Provide the (X, Y) coordinate of the cell's center where the given text is located.  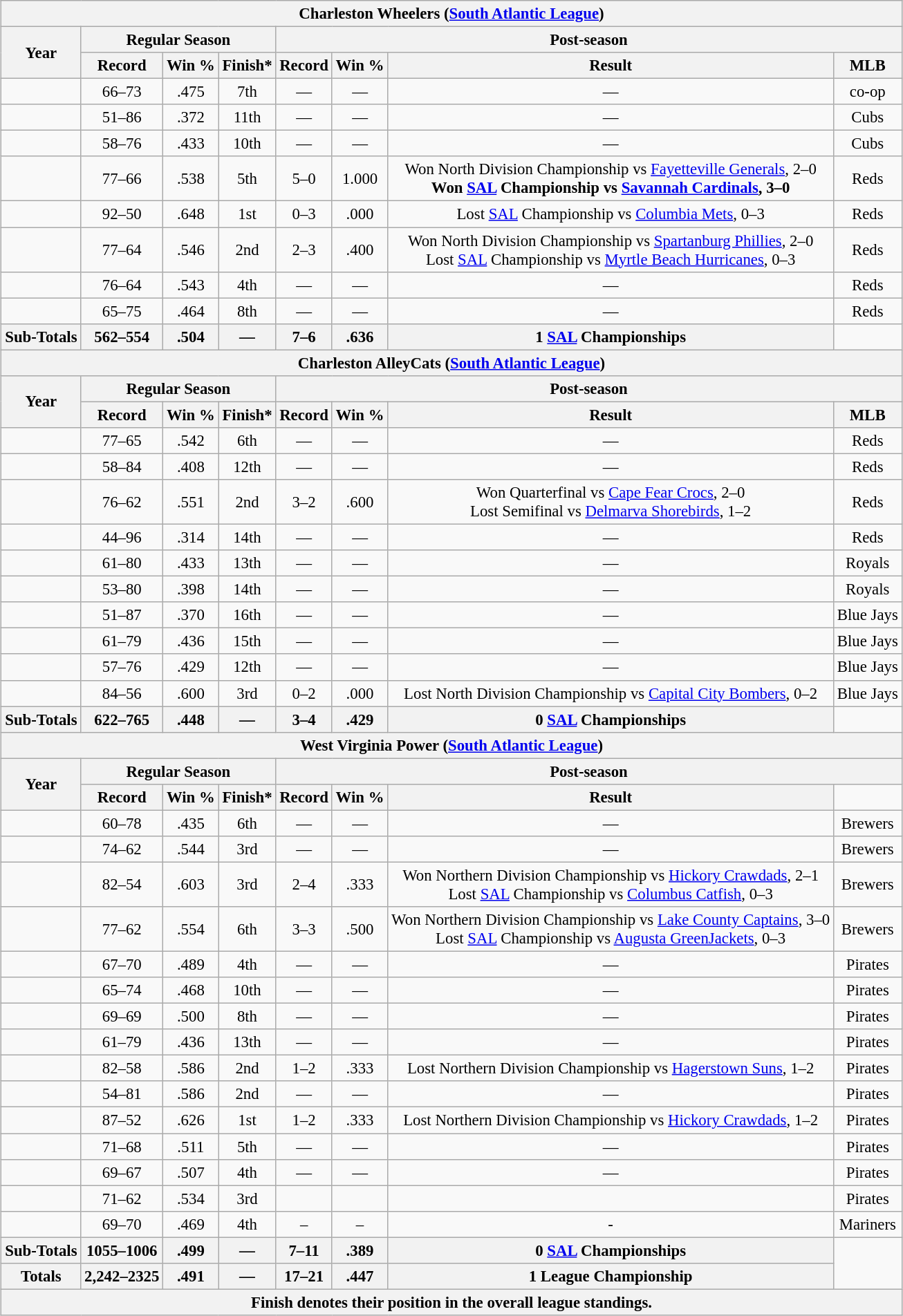
1 League Championship (611, 1277)
82–54 (122, 885)
87–52 (122, 1120)
77–64 (122, 250)
.464 (191, 311)
51–86 (122, 117)
.314 (191, 538)
58–84 (122, 467)
3–4 (304, 720)
2–4 (304, 885)
.370 (191, 615)
2,242–2325 (122, 1277)
co-op (867, 92)
.491 (191, 1277)
58–76 (122, 144)
82–58 (122, 1069)
1.000 (360, 178)
54–81 (122, 1094)
Finish denotes their position in the overall league standings. (451, 1302)
Won North Division Championship vs Spartanburg Phillies, 2–0Lost SAL Championship vs Myrtle Beach Hurricanes, 0–3 (611, 250)
.648 (191, 214)
60–78 (122, 823)
71–62 (122, 1198)
5–0 (304, 178)
77–62 (122, 929)
.554 (191, 929)
Lost North Division Championship vs Capital City Bombers, 0–2 (611, 693)
Won Northern Division Championship vs Lake County Captains, 3–0Lost SAL Championship vs Augusta GreenJackets, 0–3 (611, 929)
.544 (191, 849)
1055–1006 (122, 1250)
Won Northern Division Championship vs Hickory Crawdads, 2–1Lost SAL Championship vs Columbus Catfish, 0–3 (611, 885)
.603 (191, 885)
17–21 (304, 1277)
.468 (191, 990)
.546 (191, 250)
- (611, 1224)
.448 (191, 720)
.626 (191, 1120)
Mariners (867, 1224)
.538 (191, 178)
Totals (41, 1277)
44–96 (122, 538)
69–70 (122, 1224)
1 SAL Championships (611, 337)
West Virginia Power (South Atlantic League) (451, 745)
.389 (360, 1250)
61–80 (122, 563)
.372 (191, 117)
.504 (191, 337)
65–75 (122, 311)
.543 (191, 285)
67–70 (122, 965)
.534 (191, 1198)
562–554 (122, 337)
0–2 (304, 693)
Charleston Wheelers (South Atlantic League) (451, 14)
77–65 (122, 441)
0–3 (304, 214)
84–56 (122, 693)
.511 (191, 1147)
15th (248, 641)
.398 (191, 590)
7–11 (304, 1250)
7–6 (304, 337)
76–64 (122, 285)
Lost Northern Division Championship vs Hickory Crawdads, 1–2 (611, 1120)
Won Quarterfinal vs Cape Fear Crocs, 2–0Lost Semifinal vs Delmarva Shorebirds, 1–2 (611, 502)
.447 (360, 1277)
.636 (360, 337)
57–76 (122, 668)
.400 (360, 250)
76–62 (122, 502)
2–3 (304, 250)
.475 (191, 92)
69–69 (122, 1017)
53–80 (122, 590)
71–68 (122, 1147)
.499 (191, 1250)
16th (248, 615)
77–66 (122, 178)
69–67 (122, 1172)
.507 (191, 1172)
622–765 (122, 720)
66–73 (122, 92)
65–74 (122, 990)
.408 (191, 467)
.435 (191, 823)
Lost Northern Division Championship vs Hagerstown Suns, 1–2 (611, 1069)
51–87 (122, 615)
7th (248, 92)
.489 (191, 965)
.469 (191, 1224)
.551 (191, 502)
74–62 (122, 849)
Charleston AlleyCats (South Atlantic League) (451, 363)
11th (248, 117)
Won North Division Championship vs Fayetteville Generals, 2–0Won SAL Championship vs Savannah Cardinals, 3–0 (611, 178)
.542 (191, 441)
3–3 (304, 929)
92–50 (122, 214)
3–2 (304, 502)
Lost SAL Championship vs Columbia Mets, 0–3 (611, 214)
